For the text-containing cell, return its midpoint in [X, Y] coordinate format. 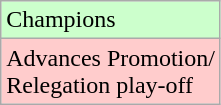
Advances Promotion/Relegation play-off [111, 72]
Champions [111, 20]
